Extract the (x, y) coordinate from the center of the cell holding the provided text.  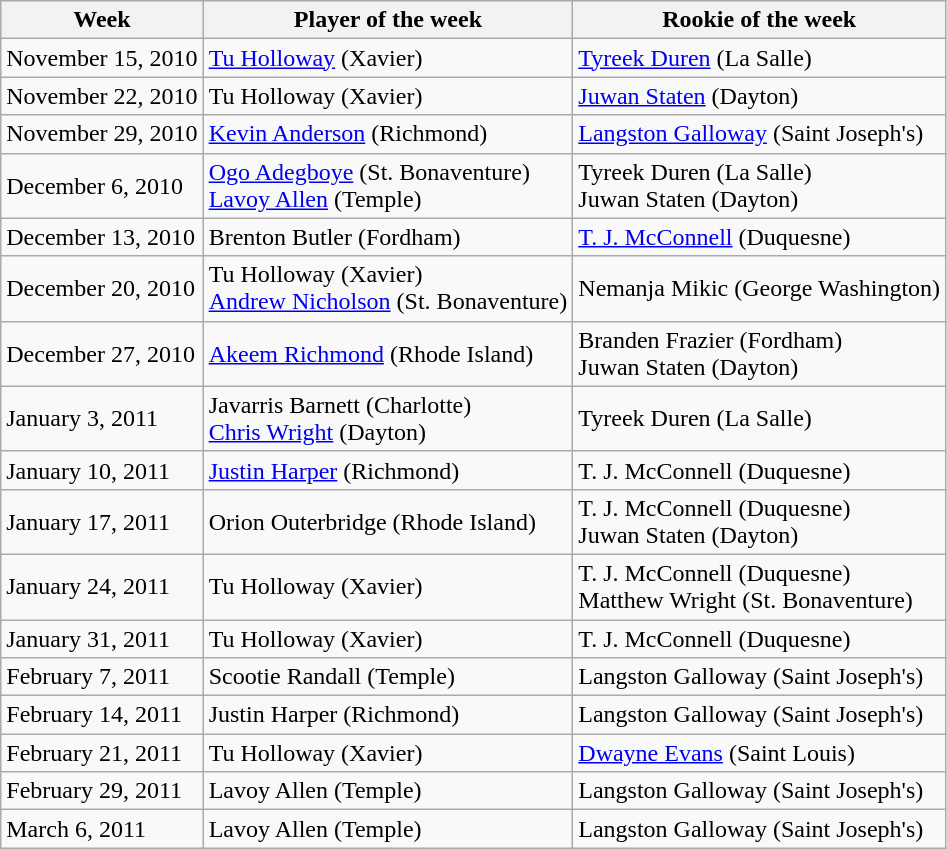
January 24, 2011 (102, 586)
February 14, 2011 (102, 715)
T. J. McConnell (Duquesne)Matthew Wright (St. Bonaventure) (760, 586)
December 13, 2010 (102, 237)
Javarris Barnett (Charlotte)Chris Wright (Dayton) (388, 418)
Kevin Anderson (Richmond) (388, 134)
T. J. McConnell (Duquesne)Juwan Staten (Dayton) (760, 522)
Scootie Randall (Temple) (388, 677)
Juwan Staten (Dayton) (760, 96)
February 21, 2011 (102, 753)
January 3, 2011 (102, 418)
January 31, 2011 (102, 639)
November 29, 2010 (102, 134)
Orion Outerbridge (Rhode Island) (388, 522)
Tyreek Duren (La Salle)Juwan Staten (Dayton) (760, 186)
Player of the week (388, 20)
Branden Frazier (Fordham)Juwan Staten (Dayton) (760, 354)
February 7, 2011 (102, 677)
Dwayne Evans (Saint Louis) (760, 753)
March 6, 2011 (102, 829)
Brenton Butler (Fordham) (388, 237)
Tu Holloway (Xavier)Andrew Nicholson (St. Bonaventure) (388, 288)
Ogo Adegboye (St. Bonaventure)Lavoy Allen (Temple) (388, 186)
January 17, 2011 (102, 522)
January 10, 2011 (102, 470)
February 29, 2011 (102, 791)
December 27, 2010 (102, 354)
November 22, 2010 (102, 96)
December 6, 2010 (102, 186)
Rookie of the week (760, 20)
December 20, 2010 (102, 288)
Nemanja Mikic (George Washington) (760, 288)
Week (102, 20)
Akeem Richmond (Rhode Island) (388, 354)
November 15, 2010 (102, 58)
